Extract the (x, y) coordinate from the center of the cell holding the provided text.  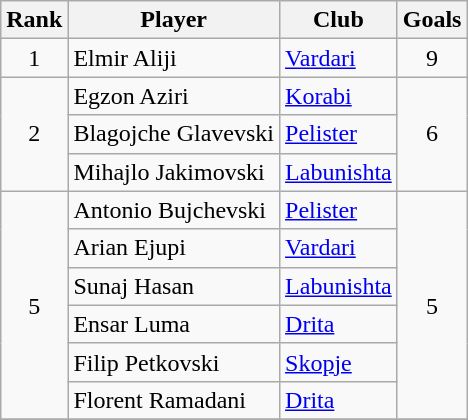
Filip Petkovski (174, 362)
Elmir Aliji (174, 58)
Skopje (339, 362)
Arian Ejupi (174, 248)
Antonio Bujchevski (174, 210)
Blagojche Glavevski (174, 134)
Korabi (339, 96)
Player (174, 20)
Sunaj Hasan (174, 286)
Club (339, 20)
Mihajlo Jakimovski (174, 172)
2 (34, 134)
1 (34, 58)
Florent Ramadani (174, 400)
Egzon Aziri (174, 96)
9 (432, 58)
6 (432, 134)
Rank (34, 20)
Goals (432, 20)
Ensar Luma (174, 324)
